Search for the cell housing the specified text and yield its (x, y) center coordinate. 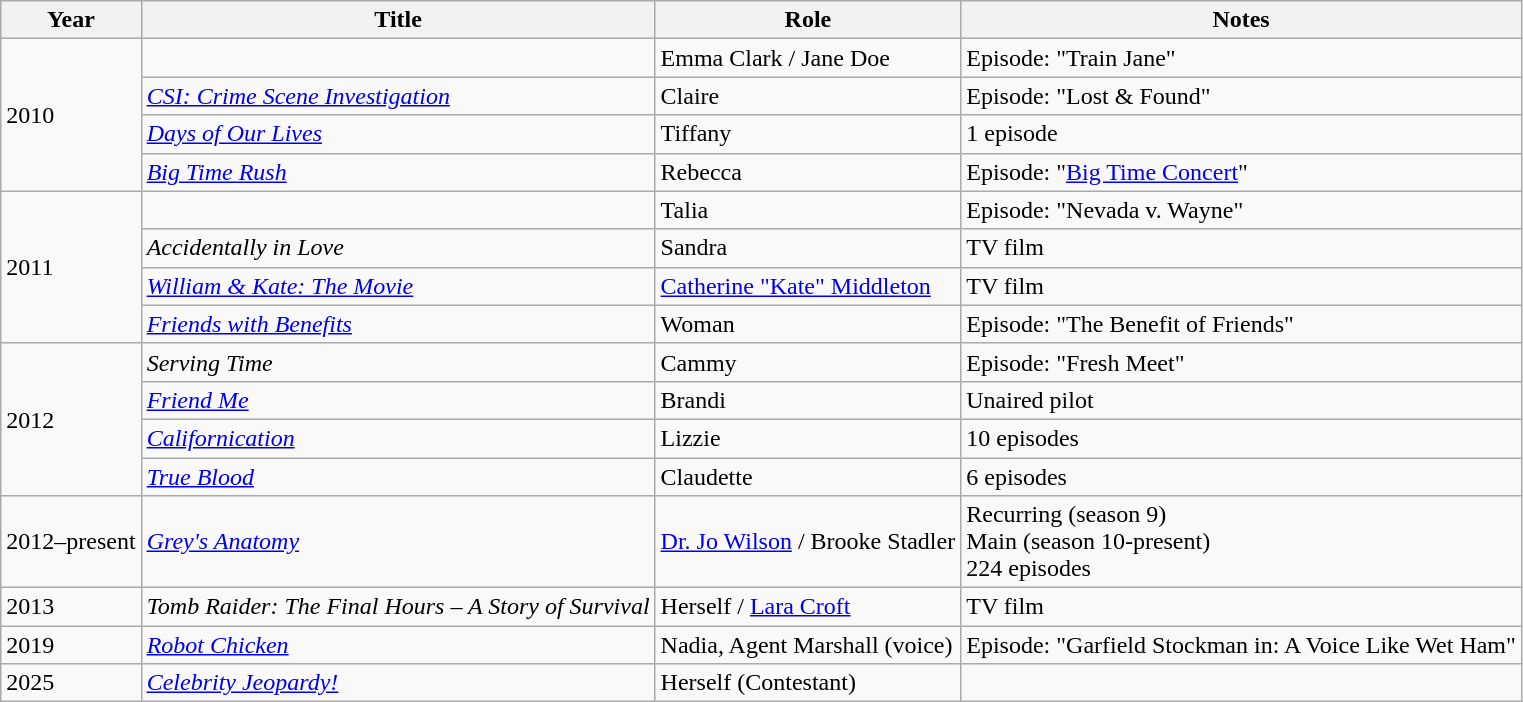
Serving Time (398, 362)
Big Time Rush (398, 172)
True Blood (398, 477)
2010 (71, 115)
Episode: "Train Jane" (1242, 58)
Title (398, 20)
Episode: "Fresh Meet" (1242, 362)
2012–present (71, 542)
Herself / Lara Croft (808, 607)
Claudette (808, 477)
Robot Chicken (398, 645)
Herself (Contestant) (808, 683)
Days of Our Lives (398, 134)
Notes (1242, 20)
Episode: "Big Time Concert" (1242, 172)
Celebrity Jeopardy! (398, 683)
Sandra (808, 248)
Episode: "Nevada v. Wayne" (1242, 210)
Friend Me (398, 400)
Dr. Jo Wilson / Brooke Stadler (808, 542)
Year (71, 20)
William & Kate: The Movie (398, 286)
Episode: "Lost & Found" (1242, 96)
Woman (808, 324)
2025 (71, 683)
2011 (71, 267)
2012 (71, 419)
Californication (398, 438)
Brandi (808, 400)
2013 (71, 607)
Accidentally in Love (398, 248)
1 episode (1242, 134)
Lizzie (808, 438)
Rebecca (808, 172)
Cammy (808, 362)
CSI: Crime Scene Investigation (398, 96)
Claire (808, 96)
Role (808, 20)
Episode: "Garfield Stockman in: A Voice Like Wet Ham" (1242, 645)
Friends with Benefits (398, 324)
10 episodes (1242, 438)
Emma Clark / Jane Doe (808, 58)
Nadia, Agent Marshall (voice) (808, 645)
Tiffany (808, 134)
Grey's Anatomy (398, 542)
Unaired pilot (1242, 400)
6 episodes (1242, 477)
2019 (71, 645)
Recurring (season 9)Main (season 10-present)224 episodes (1242, 542)
Episode: "The Benefit of Friends" (1242, 324)
Tomb Raider: The Final Hours – A Story of Survival (398, 607)
Talia (808, 210)
Catherine "Kate" Middleton (808, 286)
